From the cell containing the given text, extract its center point as [X, Y] coordinate. 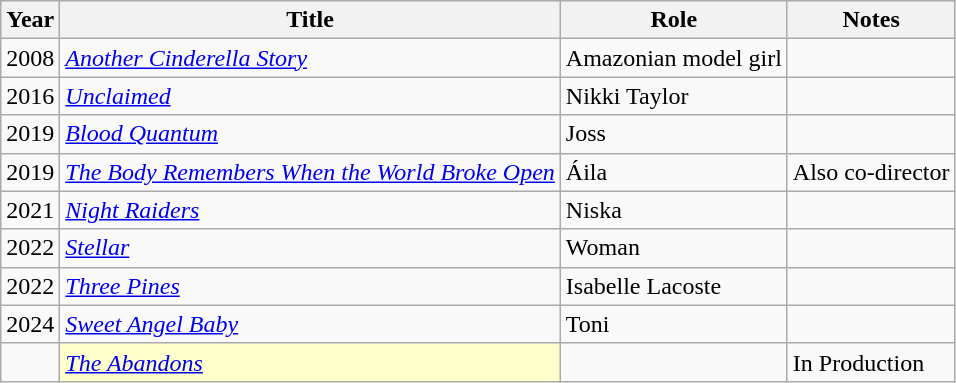
Another Cinderella Story [310, 58]
Title [310, 20]
2016 [30, 96]
Notes [871, 20]
Joss [674, 134]
The Body Remembers When the World Broke Open [310, 172]
Night Raiders [310, 210]
2008 [30, 58]
Three Pines [310, 286]
Niska [674, 210]
Amazonian model girl [674, 58]
Isabelle Lacoste [674, 286]
Year [30, 20]
Áila [674, 172]
Sweet Angel Baby [310, 324]
2024 [30, 324]
Woman [674, 248]
The Abandons [310, 362]
Nikki Taylor [674, 96]
Unclaimed [310, 96]
Role [674, 20]
2021 [30, 210]
Stellar [310, 248]
Blood Quantum [310, 134]
In Production [871, 362]
Also co-director [871, 172]
Toni [674, 324]
